For the text-containing cell, return its midpoint in [x, y] coordinate format. 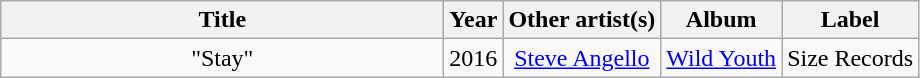
Steve Angello [582, 58]
Year [474, 20]
Album [722, 20]
Other artist(s) [582, 20]
2016 [474, 58]
Wild Youth [722, 58]
"Stay" [222, 58]
Label [850, 20]
Title [222, 20]
Size Records [850, 58]
